Determine the (x, y) coordinate at the center of the cell enclosing the given text.  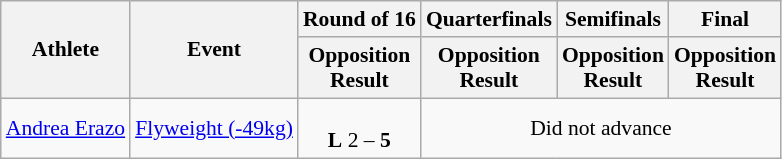
Andrea Erazo (66, 128)
Event (214, 50)
Final (725, 19)
Quarterfinals (489, 19)
Semifinals (613, 19)
Flyweight (-49kg) (214, 128)
L 2 – 5 (360, 128)
Did not advance (601, 128)
Athlete (66, 50)
Round of 16 (360, 19)
